From the cell containing the given text, extract its center point as (x, y) coordinate. 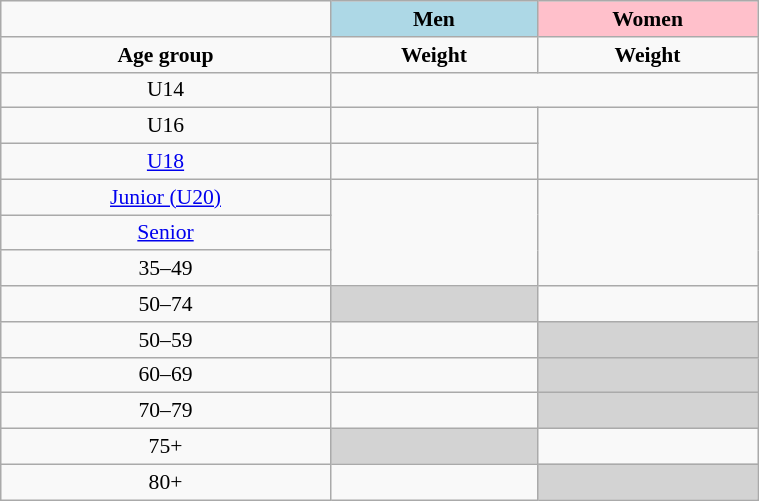
50–59 (166, 340)
Age group (166, 55)
U14 (166, 90)
U18 (166, 162)
50–74 (166, 304)
60–69 (166, 375)
Senior (166, 233)
U16 (166, 126)
Men (434, 19)
70–79 (166, 411)
35–49 (166, 269)
75+ (166, 447)
Junior (U20) (166, 197)
Women (647, 19)
80+ (166, 482)
